For the text-containing cell, return its midpoint in (X, Y) coordinate format. 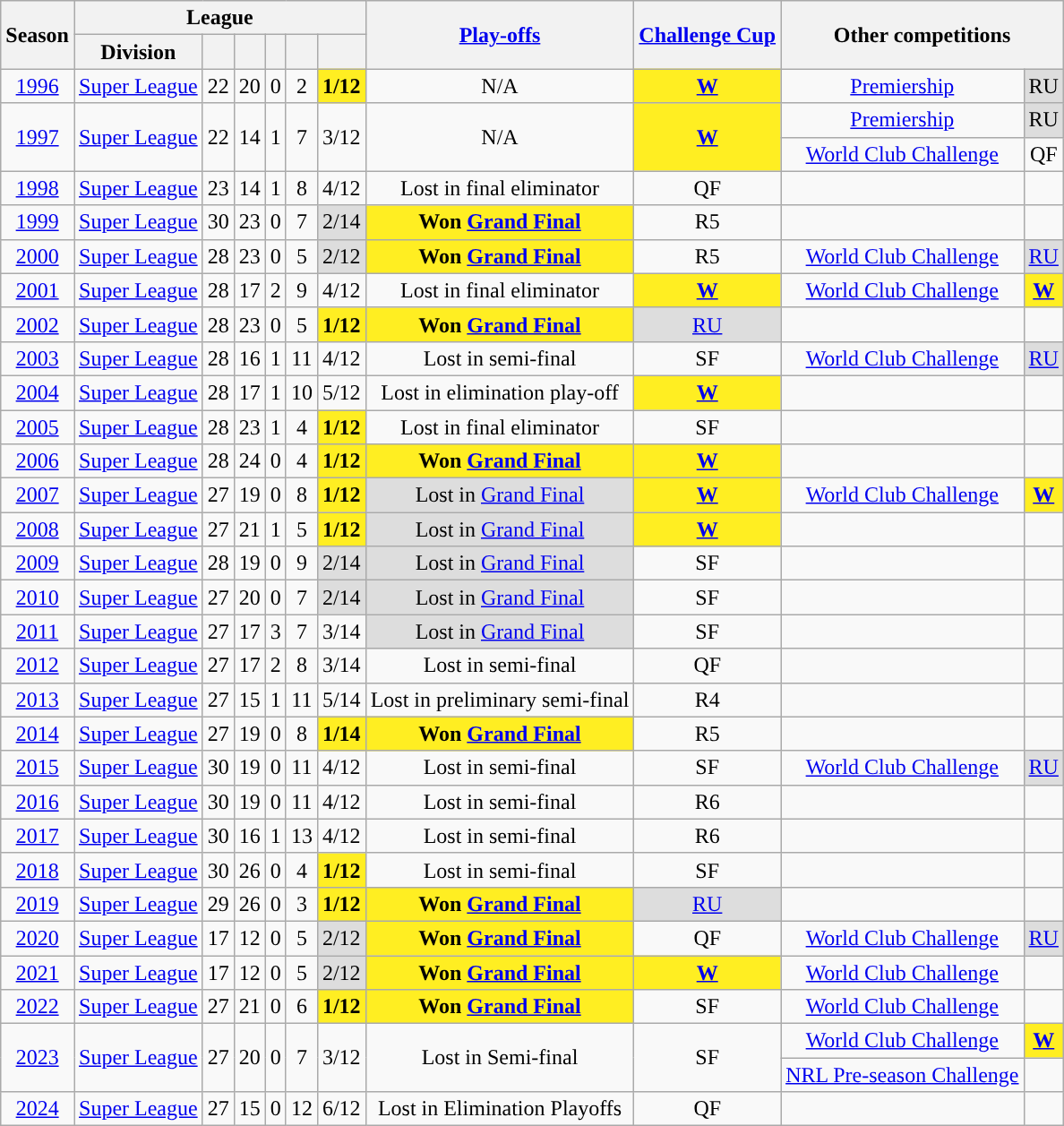
Lost in Semi-final (500, 1058)
2009 (38, 563)
1999 (38, 222)
2022 (38, 1007)
6 (301, 1007)
2012 (38, 666)
2004 (38, 392)
2010 (38, 597)
Lost in Elimination Playoffs (500, 1109)
Lost in elimination play-off (500, 392)
Other competitions (922, 35)
2001 (38, 290)
5/14 (341, 700)
1998 (38, 188)
2008 (38, 529)
2021 (38, 972)
1997 (38, 137)
13 (301, 836)
2000 (38, 256)
2005 (38, 427)
2015 (38, 768)
1996 (38, 86)
League (219, 18)
24 (249, 461)
2002 (38, 324)
6/12 (341, 1109)
2016 (38, 802)
NRL Pre-season Challenge (903, 1075)
2013 (38, 700)
R4 (708, 700)
10 (301, 392)
2020 (38, 938)
2019 (38, 904)
2006 (38, 461)
2024 (38, 1109)
Division (138, 52)
29 (219, 904)
2011 (38, 632)
2018 (38, 870)
2003 (38, 358)
Lost in preliminary semi-final (500, 700)
Challenge Cup (708, 35)
Play-offs (500, 35)
2017 (38, 836)
2007 (38, 495)
1/14 (341, 734)
2014 (38, 734)
Season (38, 35)
5/12 (341, 392)
2023 (38, 1058)
